Return the [X, Y] coordinate for the center point of the cell that contains the specified text.  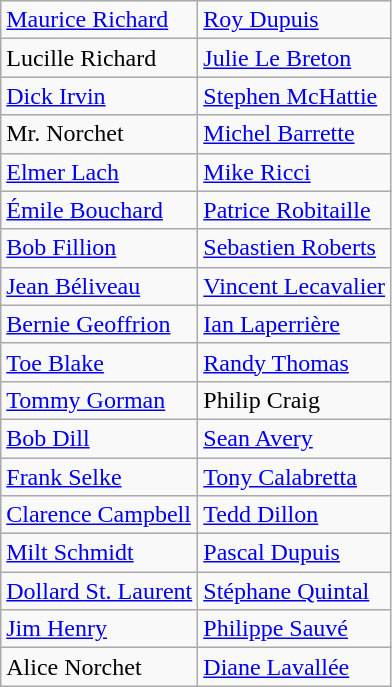
Jim Henry [100, 629]
Émile Bouchard [100, 210]
Bernie Geoffrion [100, 324]
Tommy Gorman [100, 400]
Tony Calabretta [294, 477]
Sean Avery [294, 438]
Jean Béliveau [100, 286]
Randy Thomas [294, 362]
Pascal Dupuis [294, 553]
Philippe Sauvé [294, 629]
Bob Fillion [100, 248]
Elmer Lach [100, 172]
Maurice Richard [100, 20]
Bob Dill [100, 438]
Stephen McHattie [294, 96]
Mike Ricci [294, 172]
Dollard St. Laurent [100, 591]
Philip Craig [294, 400]
Sebastien Roberts [294, 248]
Toe Blake [100, 362]
Dick Irvin [100, 96]
Tedd Dillon [294, 515]
Stéphane Quintal [294, 591]
Roy Dupuis [294, 20]
Diane Lavallée [294, 667]
Mr. Norchet [100, 134]
Milt Schmidt [100, 553]
Frank Selke [100, 477]
Alice Norchet [100, 667]
Ian Laperrière [294, 324]
Clarence Campbell [100, 515]
Patrice Robitaille [294, 210]
Julie Le Breton [294, 58]
Vincent Lecavalier [294, 286]
Lucille Richard [100, 58]
Michel Barrette [294, 134]
